Return the [X, Y] coordinate for the center point of the cell that contains the specified text.  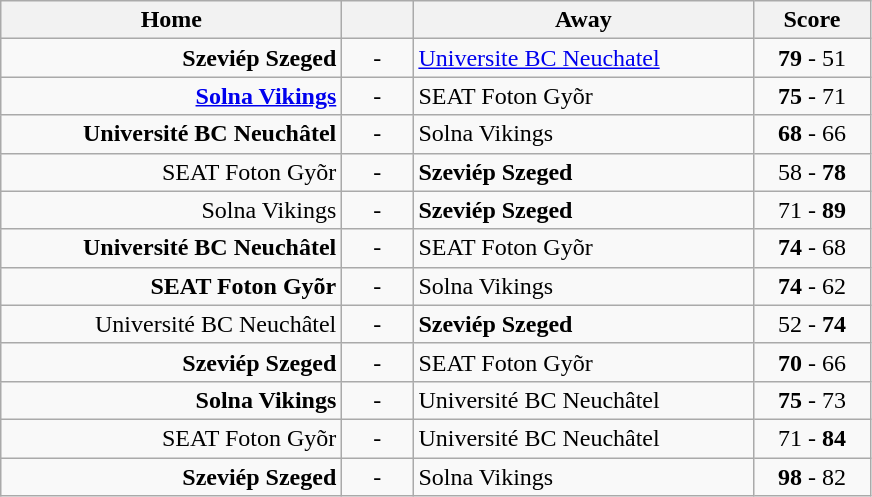
58 - 78 [812, 172]
74 - 68 [812, 248]
Universite BC Neuchatel [584, 58]
Score [812, 20]
79 - 51 [812, 58]
70 - 66 [812, 362]
68 - 66 [812, 134]
74 - 62 [812, 286]
71 - 84 [812, 438]
98 - 82 [812, 477]
75 - 73 [812, 400]
52 - 74 [812, 324]
Home [172, 20]
71 - 89 [812, 210]
75 - 71 [812, 96]
Away [584, 20]
